Scan for the cell matching the given text and deliver its [X, Y] coordinate at center. 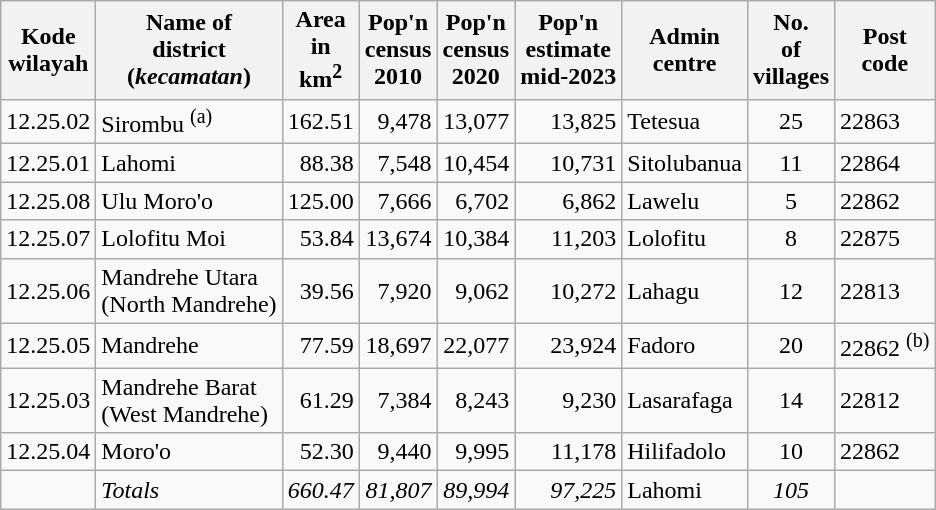
Hilifadolo [685, 452]
Moro'o [189, 452]
25 [790, 122]
10,731 [568, 163]
7,666 [398, 201]
7,920 [398, 290]
7,384 [398, 400]
12.25.08 [48, 201]
22863 [885, 122]
12.25.04 [48, 452]
6,702 [476, 201]
12.25.05 [48, 346]
52.30 [320, 452]
Pop'ncensus2020 [476, 50]
8,243 [476, 400]
12 [790, 290]
13,077 [476, 122]
12.25.03 [48, 400]
22,077 [476, 346]
6,862 [568, 201]
9,440 [398, 452]
18,697 [398, 346]
97,225 [568, 490]
Totals [189, 490]
Mandrehe Barat (West Mandrehe) [189, 400]
10,454 [476, 163]
Lahagu [685, 290]
22812 [885, 400]
Lolofitu Moi [189, 239]
22875 [885, 239]
Pop'nestimatemid-2023 [568, 50]
9,478 [398, 122]
20 [790, 346]
8 [790, 239]
Admincentre [685, 50]
Mandrehe Utara (North Mandrehe) [189, 290]
10 [790, 452]
89,994 [476, 490]
12.25.07 [48, 239]
Sitolubanua [685, 163]
9,230 [568, 400]
12.25.02 [48, 122]
13,825 [568, 122]
11,178 [568, 452]
10,272 [568, 290]
61.29 [320, 400]
5 [790, 201]
22864 [885, 163]
660.47 [320, 490]
Mandrehe [189, 346]
10,384 [476, 239]
7,548 [398, 163]
Sirombu (a) [189, 122]
88.38 [320, 163]
81,807 [398, 490]
39.56 [320, 290]
9,995 [476, 452]
77.59 [320, 346]
162.51 [320, 122]
23,924 [568, 346]
Lolofitu [685, 239]
Fadoro [685, 346]
Ulu Moro'o [189, 201]
Tetesua [685, 122]
12.25.06 [48, 290]
Kode wilayah [48, 50]
9,062 [476, 290]
Postcode [885, 50]
Area in km2 [320, 50]
11 [790, 163]
14 [790, 400]
22862 (b) [885, 346]
Name ofdistrict(kecamatan) [189, 50]
Lasarafaga [685, 400]
105 [790, 490]
13,674 [398, 239]
Pop'ncensus2010 [398, 50]
53.84 [320, 239]
12.25.01 [48, 163]
No. ofvillages [790, 50]
22813 [885, 290]
11,203 [568, 239]
125.00 [320, 201]
Lawelu [685, 201]
